Extract the (X, Y) coordinate from the center of the cell holding the provided text.  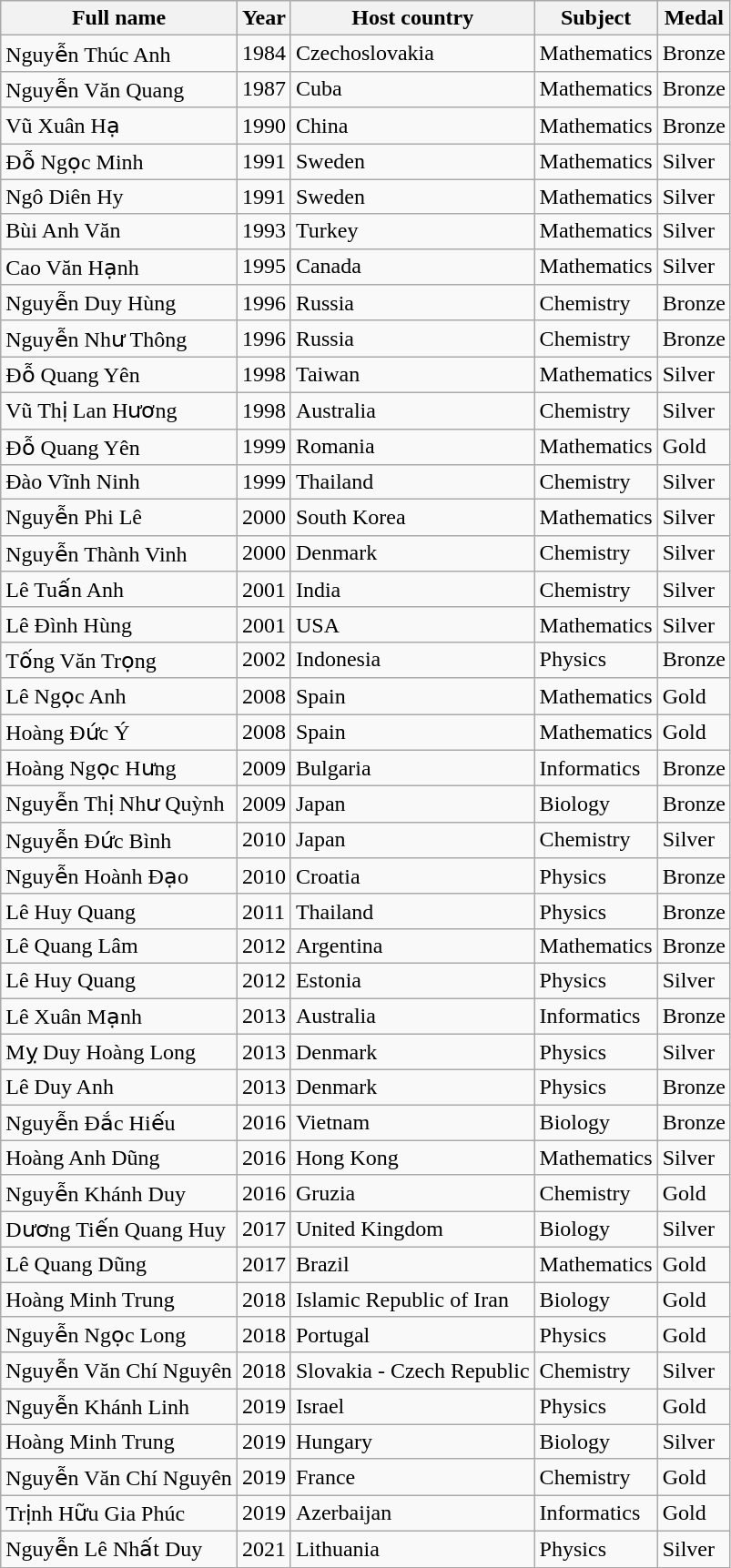
2002 (264, 660)
Nguyễn Khánh Duy (119, 1193)
Nguyễn Như Thông (119, 339)
Trịnh Hữu Gia Phúc (119, 1513)
Nguyễn Lê Nhất Duy (119, 1549)
Turkey (412, 231)
Lê Quang Dũng (119, 1264)
Gruzia (412, 1193)
2021 (264, 1549)
Bulgaria (412, 768)
Lê Ngọc Anh (119, 696)
United Kingdom (412, 1229)
Czechoslovakia (412, 54)
Host country (412, 18)
Subject (595, 18)
Estonia (412, 980)
Ngô Diên Hy (119, 197)
Lê Đình Hùng (119, 624)
2011 (264, 911)
China (412, 126)
Argentina (412, 946)
Year (264, 18)
Vietnam (412, 1123)
Nguyễn Ngọc Long (119, 1335)
Indonesia (412, 660)
Lê Duy Anh (119, 1087)
Đào Vĩnh Ninh (119, 482)
Hoàng Ngọc Hưng (119, 768)
Slovakia - Czech Republic (412, 1371)
Medal (694, 18)
1987 (264, 89)
1984 (264, 54)
Canada (412, 267)
Bùi Anh Văn (119, 231)
South Korea (412, 518)
Nguyễn Thúc Anh (119, 54)
Dương Tiến Quang Huy (119, 1229)
Lê Xuân Mạnh (119, 1016)
Hoàng Anh Dũng (119, 1158)
Nguyễn Đức Bình (119, 840)
France (412, 1477)
Full name (119, 18)
Nguyễn Duy Hùng (119, 303)
Vũ Thị Lan Hương (119, 410)
Portugal (412, 1335)
Cuba (412, 89)
Đỗ Ngọc Minh (119, 162)
Hoàng Đức Ý (119, 732)
1993 (264, 231)
Lê Tuấn Anh (119, 590)
Nguyễn Thành Vinh (119, 553)
Nguyễn Thị Như Quỳnh (119, 804)
Nguyễn Văn Quang (119, 89)
Taiwan (412, 375)
Hungary (412, 1442)
Azerbaijan (412, 1513)
Nguyễn Phi Lê (119, 518)
Brazil (412, 1264)
Lithuania (412, 1549)
Israel (412, 1407)
Romania (412, 447)
Cao Văn Hạnh (119, 267)
Nguyễn Hoành Đạo (119, 876)
Croatia (412, 876)
Lê Quang Lâm (119, 946)
Tống Văn Trọng (119, 660)
USA (412, 624)
Nguyễn Đắc Hiếu (119, 1123)
1995 (264, 267)
Vũ Xuân Hạ (119, 126)
Hong Kong (412, 1158)
1990 (264, 126)
Nguyễn Khánh Linh (119, 1407)
India (412, 590)
Islamic Republic of Iran (412, 1299)
Mỵ Duy Hoàng Long (119, 1052)
